Pinpoint the cell where the given text exists, returning its [X, Y] midpoint coordinate. 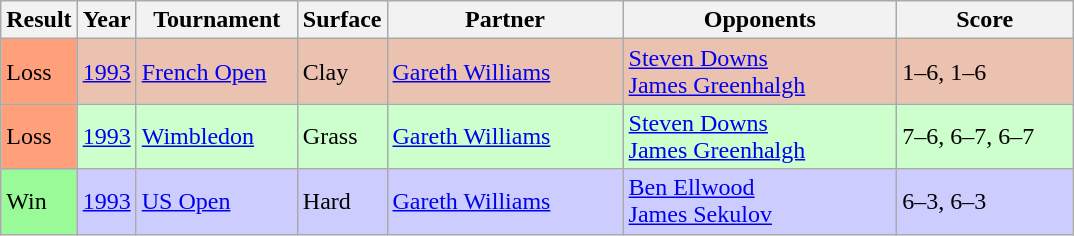
Score [985, 20]
US Open [216, 202]
Hard [342, 202]
Grass [342, 136]
Ben Ellwood James Sekulov [760, 202]
Tournament [216, 20]
Opponents [760, 20]
Win [39, 202]
Surface [342, 20]
Result [39, 20]
6–3, 6–3 [985, 202]
French Open [216, 72]
Year [106, 20]
Clay [342, 72]
Wimbledon [216, 136]
Partner [505, 20]
1–6, 1–6 [985, 72]
7–6, 6–7, 6–7 [985, 136]
